Return the (X, Y) coordinate for the center point of the cell that contains the specified text.  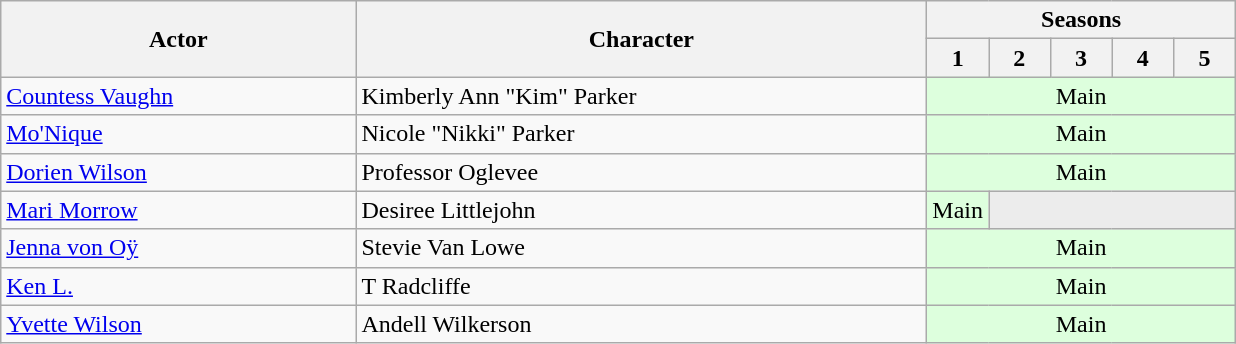
Professor Oglevee (642, 172)
Yvette Wilson (178, 324)
1 (958, 58)
Seasons (1082, 20)
5 (1205, 58)
Actor (178, 39)
T Radcliffe (642, 286)
2 (1019, 58)
3 (1081, 58)
Stevie Van Lowe (642, 248)
Ken L. (178, 286)
Mari Morrow (178, 210)
Dorien Wilson (178, 172)
Mo'Nique (178, 134)
4 (1143, 58)
Countess Vaughn (178, 96)
Nicole "Nikki" Parker (642, 134)
Kimberly Ann "Kim" Parker (642, 96)
Andell Wilkerson (642, 324)
Desiree Littlejohn (642, 210)
Character (642, 39)
Jenna von Oÿ (178, 248)
